Search for the cell housing the specified text and yield its [x, y] center coordinate. 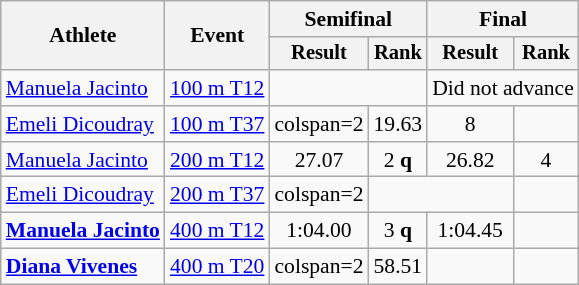
Event [217, 36]
200 m T37 [217, 195]
1:04.45 [470, 231]
4 [546, 160]
3 q [398, 231]
Semifinal [348, 19]
100 m T37 [217, 124]
1:04.00 [318, 231]
100 m T12 [217, 88]
Diana Vivenes [83, 267]
Final [503, 19]
400 m T20 [217, 267]
19.63 [398, 124]
Athlete [83, 36]
2 q [398, 160]
200 m T12 [217, 160]
27.07 [318, 160]
58.51 [398, 267]
8 [470, 124]
400 m T12 [217, 231]
26.82 [470, 160]
Did not advance [503, 88]
